Output the [x, y] coordinate of the center of the cell containing the given text.  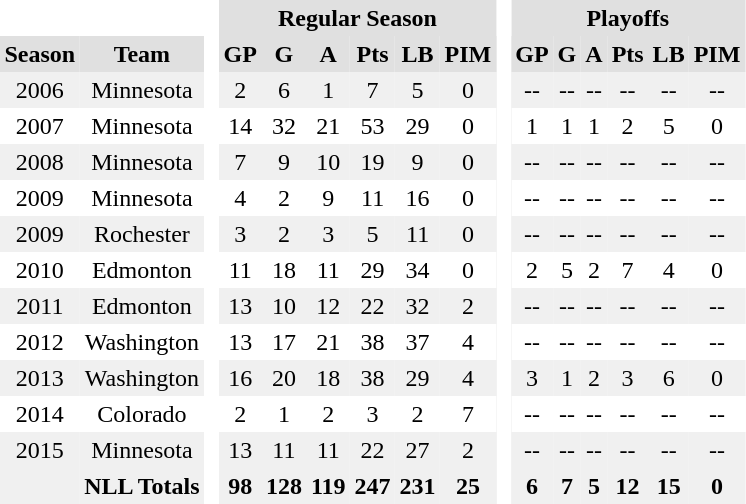
231 [418, 486]
27 [418, 450]
2011 [40, 306]
128 [284, 486]
Team [142, 54]
2006 [40, 90]
2012 [40, 342]
NLL Totals [142, 486]
14 [240, 126]
37 [418, 342]
53 [372, 126]
247 [372, 486]
Playoffs [628, 18]
98 [240, 486]
119 [328, 486]
2015 [40, 450]
19 [372, 162]
2007 [40, 126]
20 [284, 378]
2008 [40, 162]
2010 [40, 270]
34 [418, 270]
Colorado [142, 414]
Season [40, 54]
15 [668, 486]
Rochester [142, 234]
25 [468, 486]
2014 [40, 414]
17 [284, 342]
2013 [40, 378]
Regular Season [358, 18]
